For the text-containing cell, return its midpoint in (x, y) coordinate format. 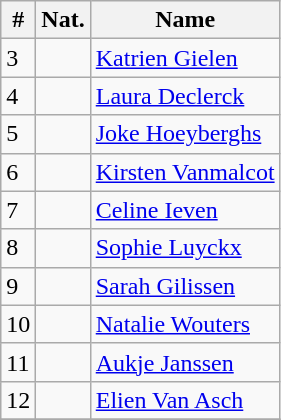
Nat. (63, 20)
Elien Van Asch (185, 400)
7 (18, 210)
10 (18, 324)
Aukje Janssen (185, 362)
6 (18, 172)
3 (18, 58)
9 (18, 286)
Sarah Gilissen (185, 286)
11 (18, 362)
Joke Hoeyberghs (185, 134)
4 (18, 96)
Laura Declerck (185, 96)
8 (18, 248)
12 (18, 400)
Sophie Luyckx (185, 248)
Kirsten Vanmalcot (185, 172)
Natalie Wouters (185, 324)
Katrien Gielen (185, 58)
# (18, 20)
5 (18, 134)
Name (185, 20)
Celine Ieven (185, 210)
